For the text-containing cell, return its midpoint in [x, y] coordinate format. 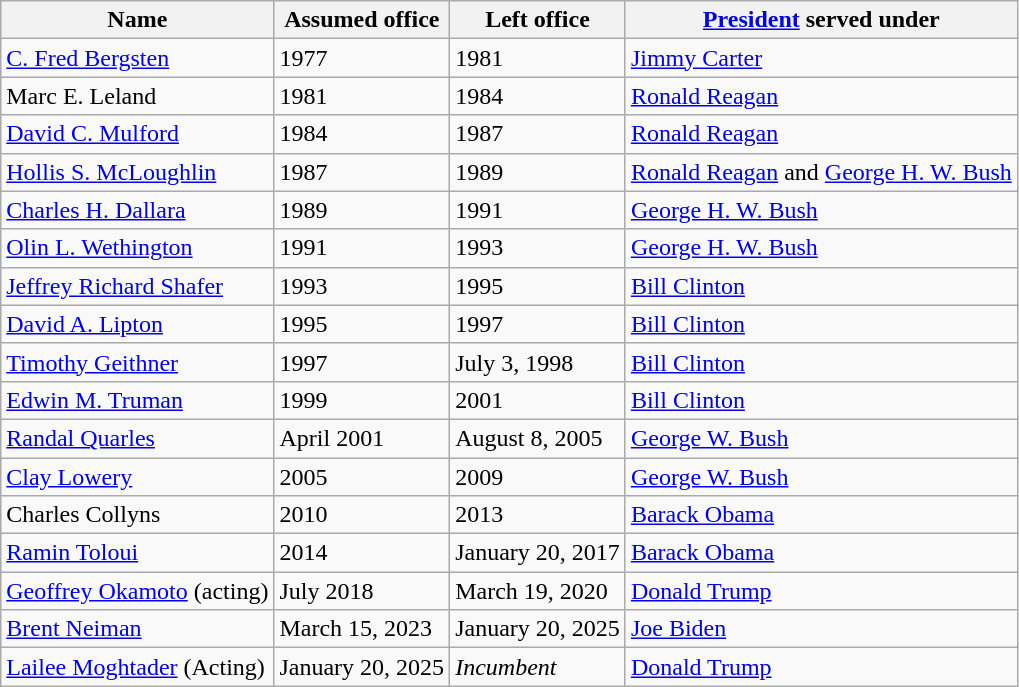
Ramin Toloui [138, 553]
Marc E. Leland [138, 96]
Olin L. Wethington [138, 248]
Jimmy Carter [821, 58]
Jeffrey Richard Shafer [138, 286]
Edwin M. Truman [138, 400]
March 19, 2020 [538, 591]
July 2018 [362, 591]
1977 [362, 58]
Timothy Geithner [138, 362]
2013 [538, 515]
2009 [538, 477]
President served under [821, 20]
Geoffrey Okamoto (acting) [138, 591]
Assumed office [362, 20]
Joe Biden [821, 629]
2014 [362, 553]
March 15, 2023 [362, 629]
Randal Quarles [138, 438]
July 3, 1998 [538, 362]
1999 [362, 400]
Brent Neiman [138, 629]
2010 [362, 515]
David C. Mulford [138, 134]
Incumbent [538, 667]
April 2001 [362, 438]
David A. Lipton [138, 324]
August 8, 2005 [538, 438]
Hollis S. McLoughlin [138, 172]
Charles H. Dallara [138, 210]
2005 [362, 477]
C. Fred Bergsten [138, 58]
Ronald Reagan and George H. W. Bush [821, 172]
Lailee Moghtader (Acting) [138, 667]
2001 [538, 400]
Name [138, 20]
Left office [538, 20]
January 20, 2017 [538, 553]
Charles Collyns [138, 515]
Clay Lowery [138, 477]
